Find where the given text appears and provide that cell's center as (X, Y) coordinate. 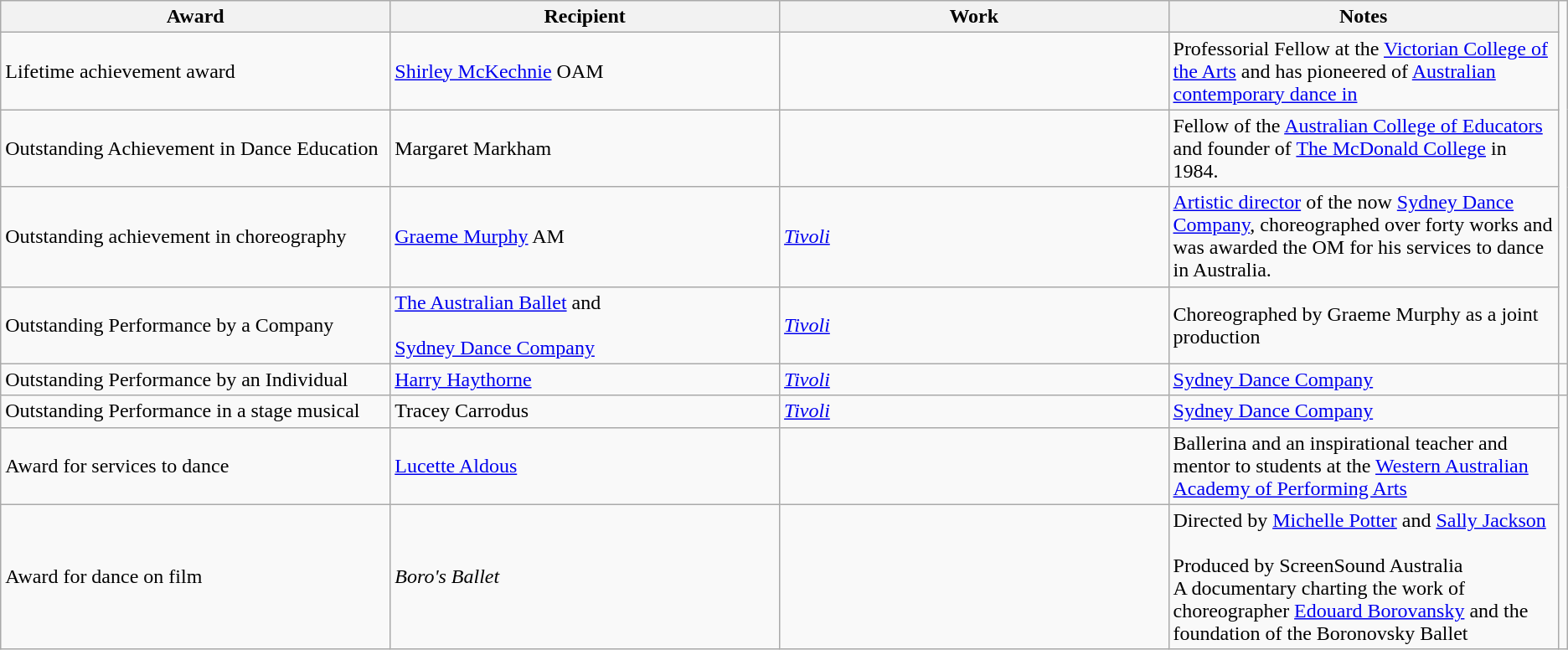
Margaret Markham (585, 148)
The Australian Ballet and Sydney Dance Company (585, 325)
Artistic director of the now Sydney Dance Company, choreographed over forty works and was awarded the OM for his services to dance in Australia. (1364, 236)
Harry Haythorne (585, 379)
Ballerina and an inspirational teacher and mentor to students at the Western Australian Academy of Performing Arts (1364, 466)
Outstanding Performance in a stage musical (196, 411)
Work (974, 17)
Graeme Murphy AM (585, 236)
Shirley McKechnie OAM (585, 71)
Outstanding Achievement in Dance Education (196, 148)
Lifetime achievement award (196, 71)
Fellow of the Australian College of Educators and founder of The McDonald College in 1984. (1364, 148)
Choreographed by Graeme Murphy as a joint production (1364, 325)
Outstanding Performance by an Individual (196, 379)
Outstanding achievement in choreography (196, 236)
Tracey Carrodus (585, 411)
Boro's Ballet (585, 576)
Lucette Aldous (585, 466)
Award (196, 17)
Notes (1364, 17)
Professorial Fellow at the Victorian College of the Arts and has pioneered of Australian contemporary dance in (1364, 71)
Award for services to dance (196, 466)
Recipient (585, 17)
Award for dance on film (196, 576)
Outstanding Performance by a Company (196, 325)
